Provide the [X, Y] coordinate of the cell's center where the given text is located.  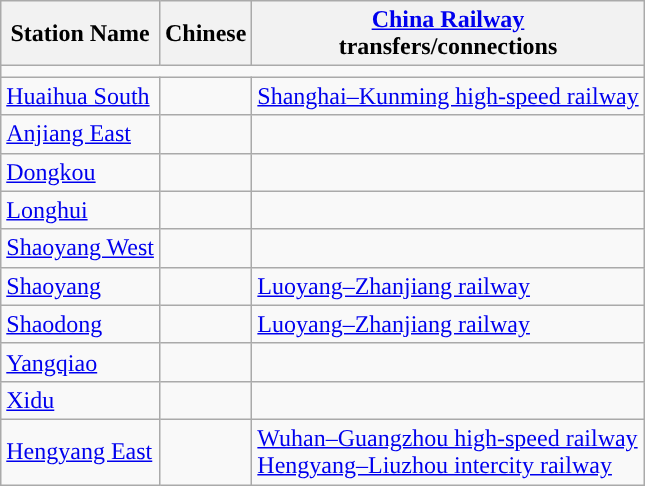
Station Name [80, 34]
Dongkou [80, 172]
Shaoyang [80, 286]
Shanghai–Kunming high-speed railway [448, 96]
China Railwaytransfers/connections [448, 34]
Wuhan–Guangzhou high-speed railwayHengyang–Liuzhou intercity railway [448, 452]
Huaihua South [80, 96]
Anjiang East [80, 134]
Yangqiao [80, 362]
Longhui [80, 210]
Hengyang East [80, 452]
Shaodong [80, 324]
Shaoyang West [80, 248]
Xidu [80, 400]
Chinese [205, 34]
